Extract the [X, Y] coordinate from the center of the cell holding the provided text.  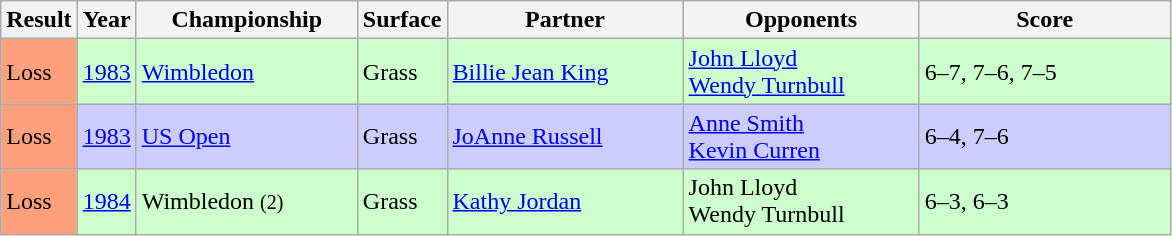
Year [106, 20]
6–3, 6–3 [1044, 202]
Partner [565, 20]
6–4, 7–6 [1044, 136]
Wimbledon [246, 72]
Wimbledon (2) [246, 202]
Billie Jean King [565, 72]
1984 [106, 202]
JoAnne Russell [565, 136]
Score [1044, 20]
6–7, 7–6, 7–5 [1044, 72]
Opponents [801, 20]
Championship [246, 20]
Surface [402, 20]
Kathy Jordan [565, 202]
US Open [246, 136]
Result [39, 20]
Anne Smith Kevin Curren [801, 136]
